Capture the cell that displays the provided text and extract its (x, y) central coordinate. 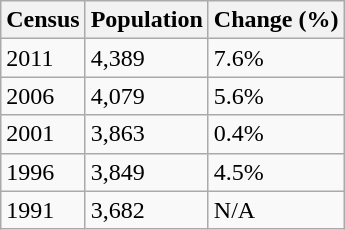
3,682 (146, 210)
3,863 (146, 134)
3,849 (146, 172)
4,079 (146, 96)
N/A (276, 210)
Change (%) (276, 20)
1996 (43, 172)
2001 (43, 134)
Population (146, 20)
4.5% (276, 172)
2011 (43, 58)
0.4% (276, 134)
7.6% (276, 58)
2006 (43, 96)
1991 (43, 210)
Census (43, 20)
5.6% (276, 96)
4,389 (146, 58)
